Return the (x, y) coordinate for the center point of the cell that contains the specified text.  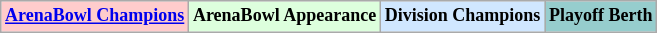
ArenaBowl Champions (95, 16)
ArenaBowl Appearance (285, 16)
Division Champions (462, 16)
Playoff Berth (601, 16)
